Provide the [x, y] coordinate of the cell's center where the given text is located.  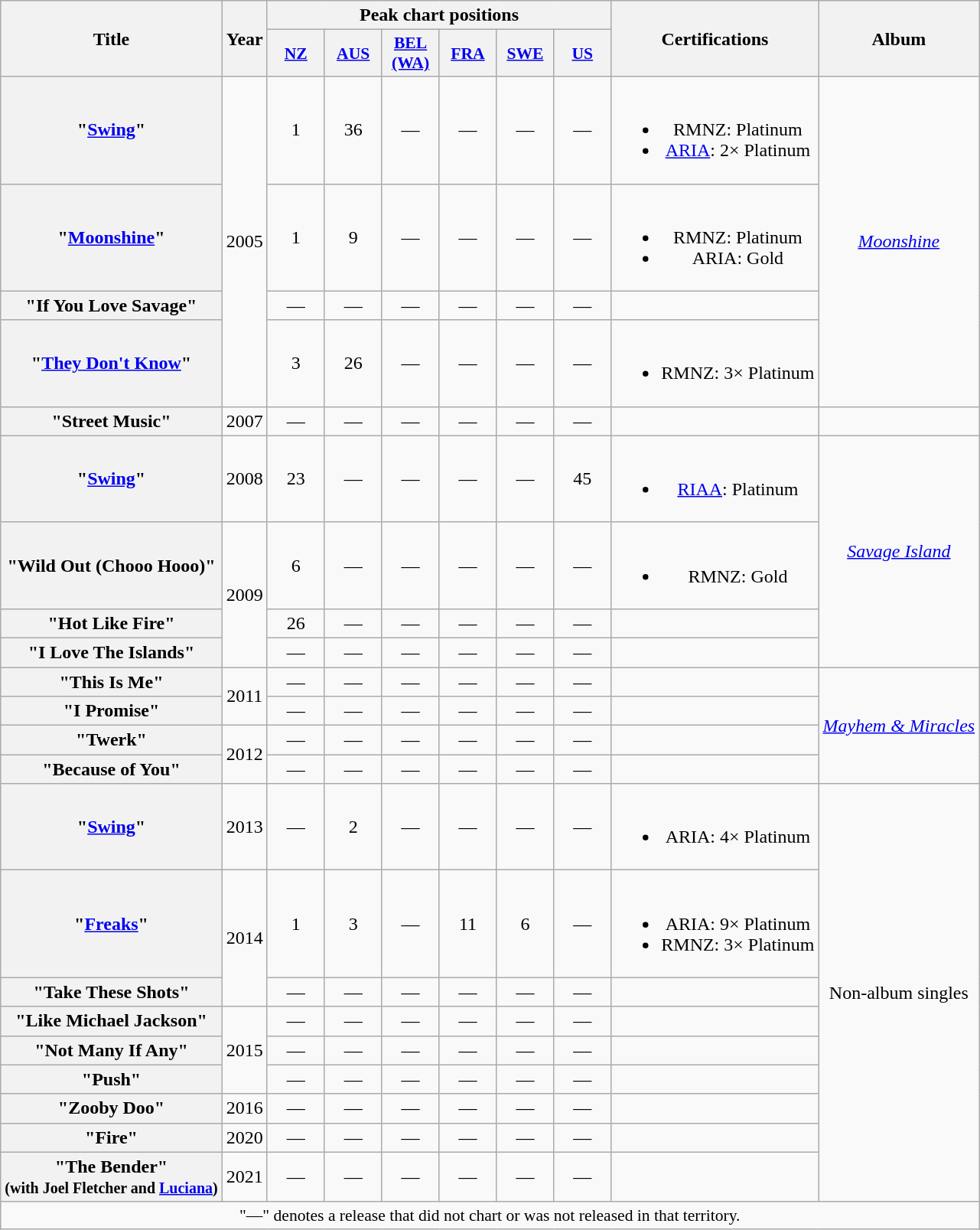
23 [295, 479]
RMNZ: Gold [715, 565]
2014 [245, 938]
2 [353, 827]
Savage Island [899, 551]
NZ [295, 54]
2009 [245, 594]
"Zooby Doo" [112, 1108]
"Take These Shots" [112, 992]
"I Promise" [112, 711]
SWE [525, 54]
"The Bender"(with Joel Fletcher and Luciana) [112, 1177]
"This Is Me" [112, 682]
Year [245, 38]
"—" denotes a release that did not chart or was not released in that territory. [490, 1215]
"Push" [112, 1079]
"Street Music" [112, 421]
RMNZ: PlatinumARIA: Gold [715, 237]
9 [353, 237]
Mayhem & Miracles [899, 726]
"I Love The Islands" [112, 652]
RIAA: Platinum [715, 479]
RMNZ: 3× Platinum [715, 363]
2013 [245, 827]
2011 [245, 697]
11 [468, 924]
"If You Love Savage" [112, 305]
2012 [245, 755]
"Wild Out (Chooo Hooo)" [112, 565]
45 [583, 479]
36 [353, 130]
AUS [353, 54]
2008 [245, 479]
"Freaks" [112, 924]
Moonshine [899, 242]
"Hot Like Fire" [112, 623]
2007 [245, 421]
BEL(WA) [410, 54]
2016 [245, 1108]
Non-album singles [899, 993]
RMNZ: PlatinumARIA: 2× Platinum [715, 130]
Certifications [715, 38]
"Like Michael Jackson" [112, 1021]
Peak chart positions [439, 15]
FRA [468, 54]
2015 [245, 1050]
"Because of You" [112, 769]
2020 [245, 1137]
ARIA: 4× Platinum [715, 827]
Title [112, 38]
"They Don't Know" [112, 363]
2005 [245, 242]
"Not Many If Any" [112, 1050]
"Twerk" [112, 740]
ARIA: 9× PlatinumRMNZ: 3× Platinum [715, 924]
Album [899, 38]
"Moonshine" [112, 237]
"Fire" [112, 1137]
US [583, 54]
2021 [245, 1177]
